Scan for the cell matching the given text and deliver its (x, y) coordinate at center. 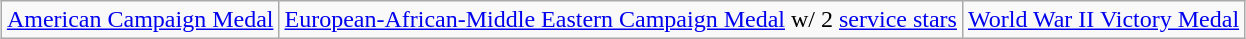
European-African-Middle Eastern Campaign Medal w/ 2 service stars (621, 20)
American Campaign Medal (140, 20)
World War II Victory Medal (1103, 20)
